Determine the [x, y] coordinate at the center of the cell enclosing the given text.  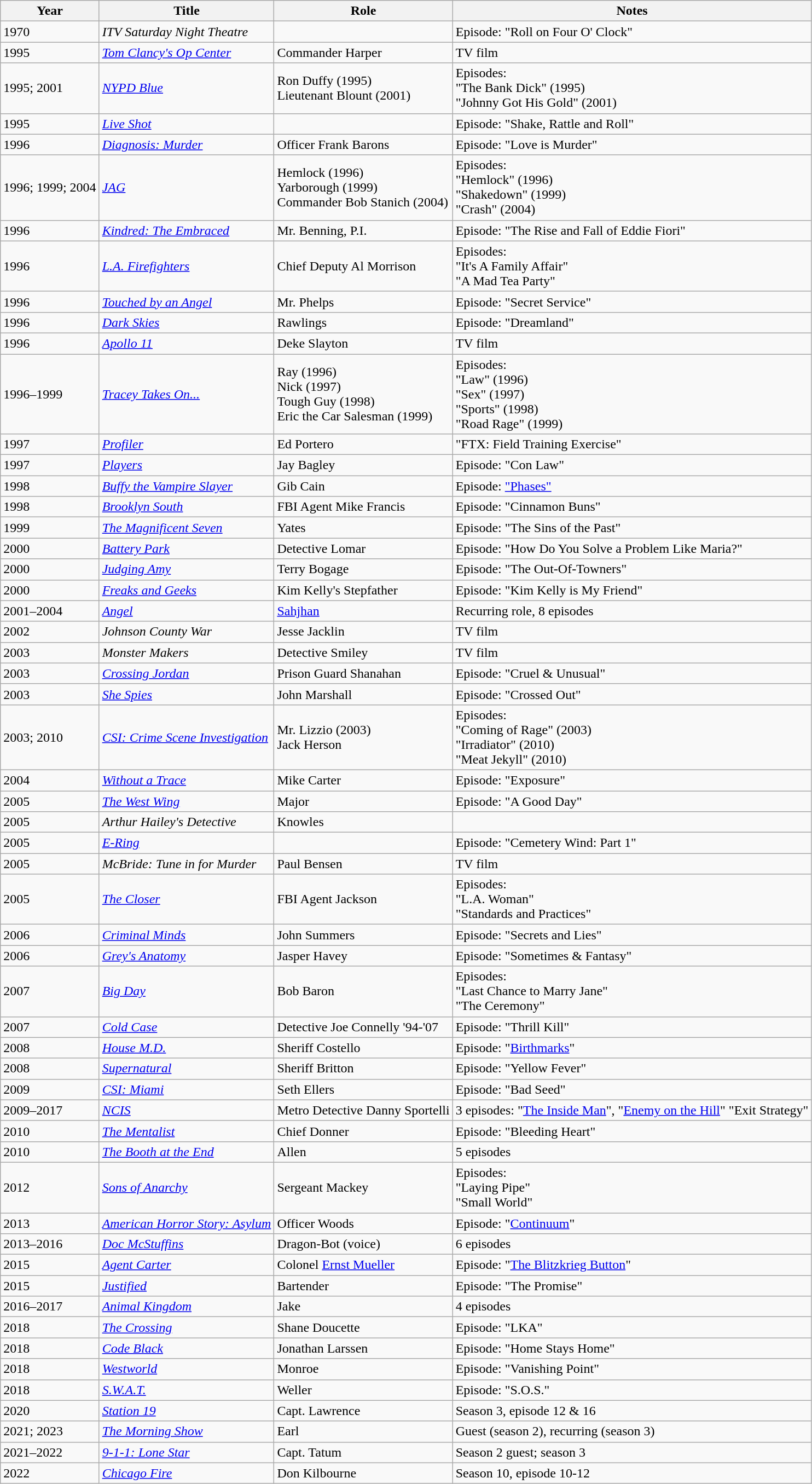
Kindred: The Embraced [187, 230]
2013–2016 [50, 1244]
Episode: "Exposure" [632, 780]
Weller [363, 1390]
Title [187, 11]
The Booth at the End [187, 1152]
2003; 2010 [50, 737]
Sahjhan [363, 611]
Episodes:"L.A. Woman""Standards and Practices" [632, 899]
6 episodes [632, 1244]
Season 10, episode 10-12 [632, 1473]
Agent Carter [187, 1265]
Crossing Jordan [187, 673]
Sons of Anarchy [187, 1187]
Dark Skies [187, 322]
Guest (season 2), recurring (season 3) [632, 1431]
The West Wing [187, 801]
Capt. Lawrence [363, 1411]
Allen [363, 1152]
Episode: "Bleeding Heart" [632, 1131]
2016–2017 [50, 1307]
The Magnificent Seven [187, 528]
The Closer [187, 899]
Episode: "The Out-Of-Towners" [632, 569]
Knowles [363, 822]
CSI: Crime Scene Investigation [187, 737]
Season 2 guest; season 3 [632, 1452]
The Crossing [187, 1327]
Monster Makers [187, 653]
4 episodes [632, 1307]
JAG [187, 187]
American Horror Story: Asylum [187, 1223]
Role [363, 11]
Officer Frank Barons [363, 145]
1995; 2001 [50, 88]
The Mentalist [187, 1131]
John Marshall [363, 694]
Officer Woods [363, 1223]
Judging Amy [187, 569]
Episode: "The Promise" [632, 1286]
Cold Case [187, 1027]
Episodes:"Coming of Rage" (2003)"Irradiator" (2010)"Meat Jekyll" (2010) [632, 737]
Tracey Takes On... [187, 394]
Year [50, 11]
2009 [50, 1089]
Jonathan Larssen [363, 1348]
Episode: "Secrets and Lies" [632, 935]
Episodes:"Law" (1996)"Sex" (1997)"Sports" (1998)"Road Rage" (1999) [632, 394]
Doc McStuffins [187, 1244]
1996–1999 [50, 394]
Players [187, 465]
Episode: "The Sins of the Past" [632, 528]
Episode: "Shake, Rattle and Roll" [632, 124]
Bartender [363, 1286]
Episode: "Vanishing Point" [632, 1369]
Jay Bagley [363, 465]
Major [363, 801]
Episode: "Con Law" [632, 465]
Buffy the Vampire Slayer [187, 486]
Johnson County War [187, 632]
Diagnosis: Murder [187, 145]
Mr. Phelps [363, 302]
Detective Joe Connelly '94-'07 [363, 1027]
NYPD Blue [187, 88]
ITV Saturday Night Theatre [187, 32]
Episode: "Crossed Out" [632, 694]
Station 19 [187, 1411]
Sheriff Costello [363, 1048]
Commander Harper [363, 53]
Code Black [187, 1348]
Deke Slayton [363, 343]
2022 [50, 1473]
Episode: "Birthmarks" [632, 1048]
Colonel Ernst Mueller [363, 1265]
Episode: "Dreamland" [632, 322]
Detective Lomar [363, 548]
Episode: "Home Stays Home" [632, 1348]
2004 [50, 780]
Freaks and Geeks [187, 590]
2021–2022 [50, 1452]
Shane Doucette [363, 1327]
Episode: "Cemetery Wind: Part 1" [632, 843]
Earl [363, 1431]
Notes [632, 11]
Criminal Minds [187, 935]
Episode: "Thrill Kill" [632, 1027]
1999 [50, 528]
Episode: "Phases" [632, 486]
Westworld [187, 1369]
Yates [363, 528]
Metro Detective Danny Sportelli [363, 1110]
Episodes:"It's A Family Affair""A Mad Tea Party" [632, 266]
Hemlock (1996)Yarborough (1999)Commander Bob Stanich (2004) [363, 187]
Apollo 11 [187, 343]
Episodes:"Last Chance to Marry Jane""The Ceremony" [632, 991]
Episode: "Love is Murder" [632, 145]
Prison Guard Shanahan [363, 673]
Jake [363, 1307]
Recurring role, 8 episodes [632, 611]
Episode: "The Rise and Fall of Eddie Fiori" [632, 230]
Episodes:"Hemlock" (1996)"Shakedown" (1999)"Crash" (2004) [632, 187]
2009–2017 [50, 1110]
Episode: "How Do You Solve a Problem Like Maria?" [632, 548]
3 episodes: "The Inside Man", "Enemy on the Hill" "Exit Strategy" [632, 1110]
Mr. Benning, P.I. [363, 230]
Episode: "Continuum" [632, 1223]
Supernatural [187, 1069]
Mike Carter [363, 780]
Season 3, episode 12 & 16 [632, 1411]
Paul Bensen [363, 864]
The Morning Show [187, 1431]
Episode: "Cruel & Unusual" [632, 673]
Episode: "Kim Kelly is My Friend" [632, 590]
Rawlings [363, 322]
Without a Trace [187, 780]
Bob Baron [363, 991]
Episode: "Sometimes & Fantasy" [632, 956]
Touched by an Angel [187, 302]
Don Kilbourne [363, 1473]
Episode: "Cinnamon Buns" [632, 507]
Episodes:"Laying Pipe""Small World" [632, 1187]
1996; 1999; 2004 [50, 187]
Profiler [187, 444]
Capt. Tatum [363, 1452]
Terry Bogage [363, 569]
Episode: "Secret Service" [632, 302]
Jasper Havey [363, 956]
Gib Cain [363, 486]
Ed Portero [363, 444]
Battery Park [187, 548]
NCIS [187, 1110]
Seth Ellers [363, 1089]
S.W.A.T. [187, 1390]
House M.D. [187, 1048]
Ray (1996)Nick (1997)Tough Guy (1998)Eric the Car Salesman (1999) [363, 394]
Tom Clancy's Op Center [187, 53]
2021; 2023 [50, 1431]
Jesse Jacklin [363, 632]
Episode: "S.O.S." [632, 1390]
E-Ring [187, 843]
Episodes:"The Bank Dick" (1995)"Johnny Got His Gold" (2001) [632, 88]
Mr. Lizzio (2003)Jack Herson [363, 737]
Big Day [187, 991]
Ron Duffy (1995)Lieutenant Blount (2001) [363, 88]
John Summers [363, 935]
9-1-1: Lone Star [187, 1452]
Episode: "LKA" [632, 1327]
Kim Kelly's Stepfather [363, 590]
Dragon-Bot (voice) [363, 1244]
FBI Agent Jackson [363, 899]
Episode: "Roll on Four O' Clock" [632, 32]
FBI Agent Mike Francis [363, 507]
2002 [50, 632]
Detective Smiley [363, 653]
Brooklyn South [187, 507]
Chicago Fire [187, 1473]
Chief Deputy Al Morrison [363, 266]
Episode: "A Good Day" [632, 801]
1970 [50, 32]
McBride: Tune in for Murder [187, 864]
Sergeant Mackey [363, 1187]
Episode: "Bad Seed" [632, 1089]
5 episodes [632, 1152]
Episode: "Yellow Fever" [632, 1069]
Monroe [363, 1369]
Animal Kingdom [187, 1307]
CSI: Miami [187, 1089]
Sheriff Britton [363, 1069]
Live Shot [187, 124]
Angel [187, 611]
2001–2004 [50, 611]
2020 [50, 1411]
Episode: "The Blitzkrieg Button" [632, 1265]
2013 [50, 1223]
2012 [50, 1187]
"FTX: Field Training Exercise" [632, 444]
Justified [187, 1286]
She Spies [187, 694]
Chief Donner [363, 1131]
Grey's Anatomy [187, 956]
L.A. Firefighters [187, 266]
Arthur Hailey's Detective [187, 822]
